Pinpoint the cell where the given text exists, returning its [x, y] midpoint coordinate. 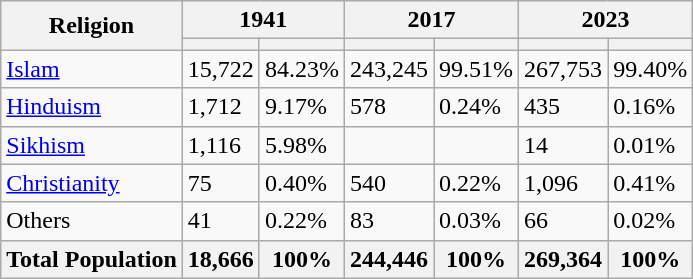
15,722 [220, 69]
18,666 [220, 259]
99.51% [476, 69]
243,245 [388, 69]
1941 [263, 20]
0.16% [650, 107]
5.98% [302, 145]
Religion [92, 26]
2017 [431, 20]
75 [220, 183]
0.41% [650, 183]
578 [388, 107]
Hinduism [92, 107]
Total Population [92, 259]
435 [564, 107]
540 [388, 183]
1,096 [564, 183]
Islam [92, 69]
Christianity [92, 183]
66 [564, 221]
244,446 [388, 259]
Sikhism [92, 145]
267,753 [564, 69]
1,712 [220, 107]
269,364 [564, 259]
41 [220, 221]
83 [388, 221]
0.24% [476, 107]
99.40% [650, 69]
0.02% [650, 221]
2023 [606, 20]
0.03% [476, 221]
1,116 [220, 145]
14 [564, 145]
Others [92, 221]
9.17% [302, 107]
84.23% [302, 69]
0.01% [650, 145]
0.40% [302, 183]
